Detect which cell encompasses the target text, then output its [X, Y] center coordinate. 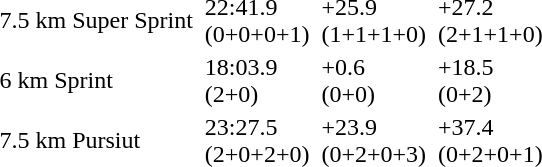
18:03.9(2+0) [257, 80]
+0.6(0+0) [374, 80]
